Return [x, y] of the center of cell containing provided text 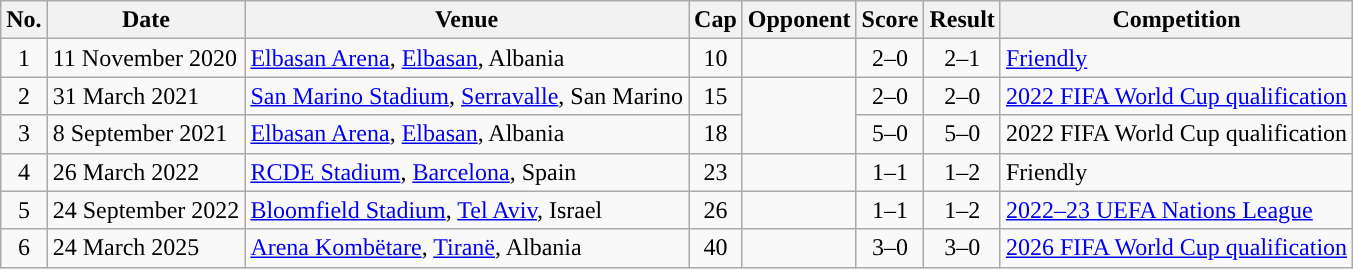
11 November 2020 [146, 58]
26 [716, 210]
Date [146, 20]
5 [24, 210]
Cap [716, 20]
26 March 2022 [146, 172]
10 [716, 58]
No. [24, 20]
31 March 2021 [146, 96]
24 March 2025 [146, 248]
Arena Kombëtare, Tiranë, Albania [467, 248]
2026 FIFA World Cup qualification [1176, 248]
2–1 [962, 58]
Result [962, 20]
23 [716, 172]
San Marino Stadium, Serravalle, San Marino [467, 96]
2 [24, 96]
1 [24, 58]
4 [24, 172]
15 [716, 96]
Score [890, 20]
3 [24, 134]
2022–23 UEFA Nations League [1176, 210]
Competition [1176, 20]
Bloomfield Stadium, Tel Aviv, Israel [467, 210]
6 [24, 248]
Opponent [799, 20]
8 September 2021 [146, 134]
40 [716, 248]
Venue [467, 20]
RCDE Stadium, Barcelona, Spain [467, 172]
24 September 2022 [146, 210]
18 [716, 134]
